From the cell containing the given text, extract its center point as [x, y] coordinate. 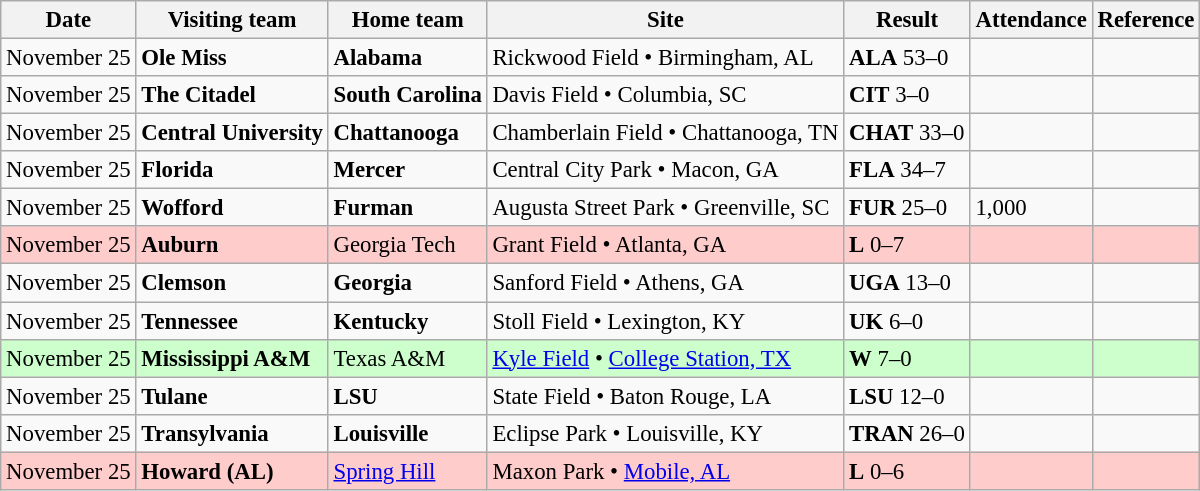
FLA 34–7 [907, 170]
Date [68, 20]
Clemson [232, 283]
Alabama [408, 58]
Davis Field • Columbia, SC [666, 95]
1,000 [1031, 208]
Texas A&M [408, 358]
ALA 53–0 [907, 58]
Site [666, 20]
Result [907, 20]
L 0–7 [907, 245]
Augusta Street Park • Greenville, SC [666, 208]
Eclipse Park • Louisville, KY [666, 433]
Home team [408, 20]
Central University [232, 133]
Georgia [408, 283]
Wofford [232, 208]
UK 6–0 [907, 321]
Maxon Park • Mobile, AL [666, 471]
W 7–0 [907, 358]
Visiting team [232, 20]
Auburn [232, 245]
Spring Hill [408, 471]
Chamberlain Field • Chattanooga, TN [666, 133]
LSU [408, 396]
Transylvania [232, 433]
Ole Miss [232, 58]
Georgia Tech [408, 245]
Tulane [232, 396]
Attendance [1031, 20]
Kentucky [408, 321]
L 0–6 [907, 471]
Sanford Field • Athens, GA [666, 283]
South Carolina [408, 95]
Furman [408, 208]
Stoll Field • Lexington, KY [666, 321]
Mercer [408, 170]
Rickwood Field • Birmingham, AL [666, 58]
Reference [1146, 20]
Louisville [408, 433]
Central City Park • Macon, GA [666, 170]
Florida [232, 170]
The Citadel [232, 95]
LSU 12–0 [907, 396]
Grant Field • Atlanta, GA [666, 245]
TRAN 26–0 [907, 433]
Chattanooga [408, 133]
Tennessee [232, 321]
FUR 25–0 [907, 208]
CHAT 33–0 [907, 133]
Kyle Field • College Station, TX [666, 358]
Howard (AL) [232, 471]
CIT 3–0 [907, 95]
State Field • Baton Rouge, LA [666, 396]
Mississippi A&M [232, 358]
UGA 13–0 [907, 283]
